Search for the cell housing the specified text and yield its (X, Y) center coordinate. 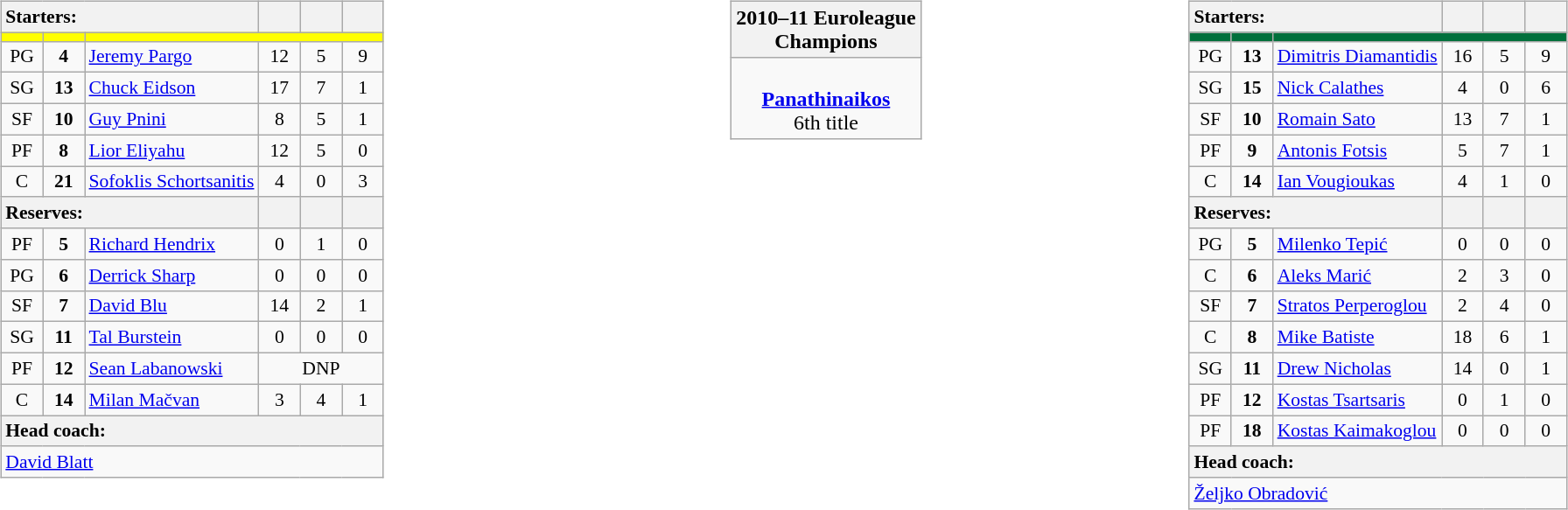
Lior Eliyahu (171, 150)
Nick Calathes (1358, 88)
2010–11 Euroleague Champions (826, 30)
Sofoklis Schortsanitis (171, 182)
16 (1463, 57)
Derrick Sharp (171, 275)
Drew Nicholas (1358, 368)
Romain Sato (1358, 119)
Stratos Perperoglou (1358, 306)
Kostas Tsartsaris (1358, 400)
17 (280, 88)
Panathinaikos6th title (826, 98)
David Blu (171, 306)
Sean Labanowski (171, 368)
David Blatt (192, 462)
Mike Batiste (1358, 338)
Milan Mačvan (171, 400)
Richard Hendrix (171, 244)
DNP (322, 368)
15 (1252, 88)
Ian Vougioukas (1358, 182)
Chuck Eidson (171, 88)
Kostas Kaimakoglou (1358, 430)
Aleks Marić (1358, 275)
21 (64, 182)
Željko Obradović (1377, 493)
Antonis Fotsis (1358, 150)
Tal Burstein (171, 338)
Guy Pnini (171, 119)
Dimitris Diamantidis (1358, 57)
Milenko Tepić (1358, 244)
Jeremy Pargo (171, 57)
